Output the (X, Y) coordinate of the center of the cell containing the given text.  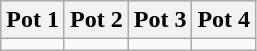
Pot 1 (33, 20)
Pot 2 (96, 20)
Pot 3 (160, 20)
Pot 4 (224, 20)
